For the text-containing cell, return its midpoint in [X, Y] coordinate format. 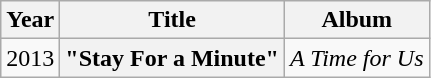
Title [172, 20]
2013 [30, 58]
Year [30, 20]
A Time for Us [356, 58]
"Stay For a Minute" [172, 58]
Album [356, 20]
